From the cell containing the given text, extract its center point as (X, Y) coordinate. 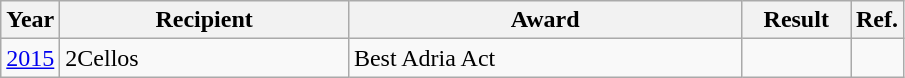
2015 (30, 58)
Best Adria Act (545, 58)
Result (796, 20)
2Cellos (204, 58)
Year (30, 20)
Ref. (876, 20)
Recipient (204, 20)
Award (545, 20)
